Output the (X, Y) coordinate of the center of the cell containing the given text.  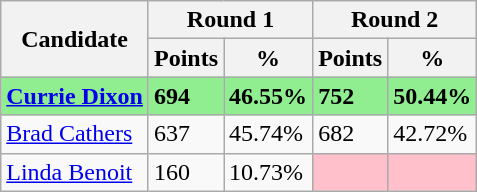
637 (186, 134)
50.44% (432, 96)
Linda Benoit (75, 172)
Round 2 (395, 20)
46.55% (268, 96)
694 (186, 96)
Round 1 (230, 20)
682 (350, 134)
Candidate (75, 39)
Currie Dixon (75, 96)
160 (186, 172)
10.73% (268, 172)
45.74% (268, 134)
Brad Cathers (75, 134)
42.72% (432, 134)
752 (350, 96)
